Locate the cell with the specified text and output its (x, y) center coordinate. 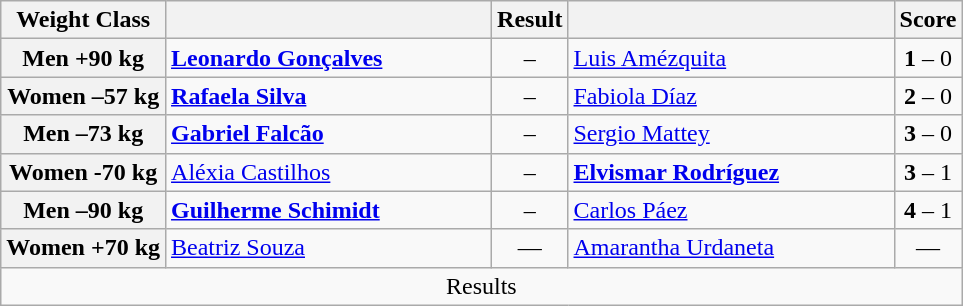
Men –90 kg (84, 210)
Elvismar Rodríguez (731, 172)
Aléxia Castilhos (329, 172)
Result (530, 20)
Rafaela Silva (329, 96)
Sergio Mattey (731, 134)
Women -70 kg (84, 172)
Men +90 kg (84, 58)
3 – 0 (928, 134)
2 – 0 (928, 96)
Luis Amézquita (731, 58)
Women –57 kg (84, 96)
Gabriel Falcão (329, 134)
Beatriz Souza (329, 248)
1 – 0 (928, 58)
4 – 1 (928, 210)
Leonardo Gonçalves (329, 58)
Fabiola Díaz (731, 96)
Amarantha Urdaneta (731, 248)
Guilherme Schimidt (329, 210)
Women +70 kg (84, 248)
Weight Class (84, 20)
Men –73 kg (84, 134)
Carlos Páez (731, 210)
Results (482, 286)
3 – 1 (928, 172)
Score (928, 20)
